Extract the (x, y) coordinate from the center of the cell holding the provided text.  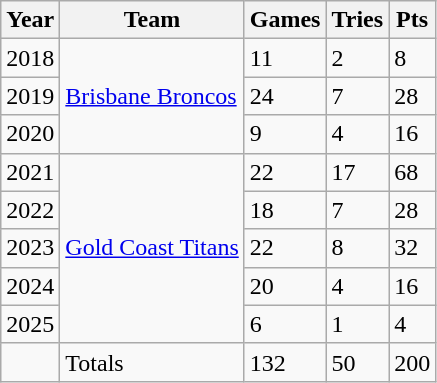
Year (30, 20)
2 (358, 58)
32 (412, 248)
6 (285, 324)
Tries (358, 20)
50 (358, 362)
2022 (30, 210)
24 (285, 96)
Pts (412, 20)
2018 (30, 58)
2020 (30, 134)
Team (152, 20)
18 (285, 210)
Brisbane Broncos (152, 96)
2023 (30, 248)
132 (285, 362)
20 (285, 286)
2025 (30, 324)
2021 (30, 172)
17 (358, 172)
Totals (152, 362)
2019 (30, 96)
1 (358, 324)
Gold Coast Titans (152, 248)
9 (285, 134)
Games (285, 20)
2024 (30, 286)
11 (285, 58)
200 (412, 362)
68 (412, 172)
